Output the [X, Y] coordinate of the center of the cell containing the given text.  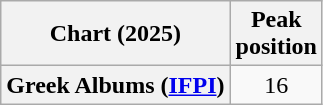
Peak position [276, 34]
16 [276, 85]
Greek Albums (IFPI) [116, 85]
Chart (2025) [116, 34]
